Return the (x, y) coordinate for the center point of the cell that contains the specified text.  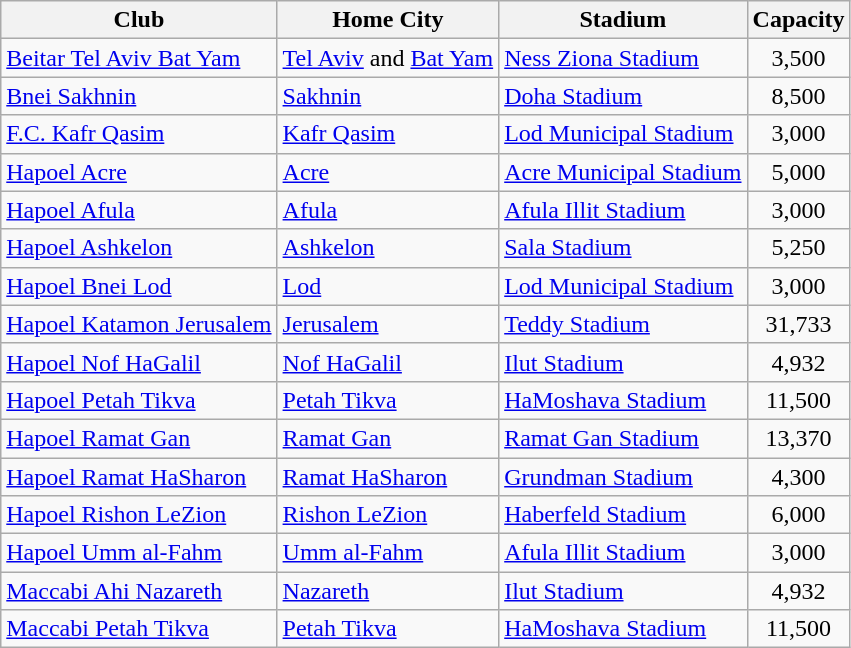
Sakhnin (388, 96)
Maccabi Ahi Nazareth (139, 591)
Acre Municipal Stadium (623, 172)
Ramat Gan (388, 438)
F.C. Kafr Qasim (139, 134)
13,370 (798, 438)
Hapoel Umm al-Fahm (139, 553)
5,000 (798, 172)
Hapoel Acre (139, 172)
Doha Stadium (623, 96)
Ashkelon (388, 248)
Ramat Gan Stadium (623, 438)
Haberfeld Stadium (623, 515)
4,300 (798, 477)
31,733 (798, 324)
Acre (388, 172)
Lod (388, 286)
Hapoel Ramat Gan (139, 438)
Rishon LeZion (388, 515)
Hapoel Rishon LeZion (139, 515)
Ness Ziona Stadium (623, 58)
Hapoel Ramat HaSharon (139, 477)
Afula (388, 210)
Home City (388, 20)
Bnei Sakhnin (139, 96)
5,250 (798, 248)
6,000 (798, 515)
Capacity (798, 20)
Beitar Tel Aviv Bat Yam (139, 58)
Umm al-Fahm (388, 553)
Club (139, 20)
Ramat HaSharon (388, 477)
Tel Aviv and Bat Yam (388, 58)
Nof HaGalil (388, 362)
Kafr Qasim (388, 134)
Hapoel Petah Tikva (139, 400)
Maccabi Petah Tikva (139, 629)
Jerusalem (388, 324)
Sala Stadium (623, 248)
8,500 (798, 96)
Nazareth (388, 591)
Hapoel Bnei Lod (139, 286)
3,500 (798, 58)
Hapoel Nof HaGalil (139, 362)
Grundman Stadium (623, 477)
Hapoel Ashkelon (139, 248)
Hapoel Katamon Jerusalem (139, 324)
Hapoel Afula (139, 210)
Stadium (623, 20)
Teddy Stadium (623, 324)
